Extract the (X, Y) coordinate from the center of the cell holding the provided text.  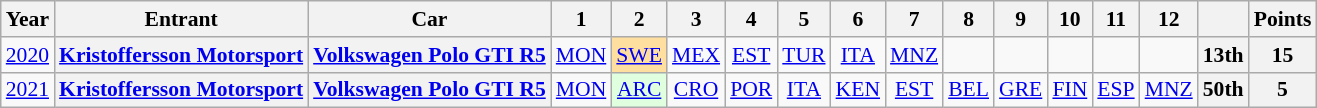
FIN (1070, 90)
3 (696, 19)
8 (968, 19)
BEL (968, 90)
12 (1169, 19)
GRE (1020, 90)
SWE (639, 55)
50th (1224, 90)
ESP (1116, 90)
TUR (804, 55)
MEX (696, 55)
2 (639, 19)
POR (751, 90)
11 (1116, 19)
13th (1224, 55)
4 (751, 19)
Car (430, 19)
CRO (696, 90)
1 (582, 19)
Points (1283, 19)
Year (28, 19)
7 (914, 19)
10 (1070, 19)
15 (1283, 55)
ARC (639, 90)
2021 (28, 90)
Entrant (181, 19)
9 (1020, 19)
2020 (28, 55)
6 (858, 19)
KEN (858, 90)
